Find where the given text appears and provide that cell's center as [X, Y] coordinate. 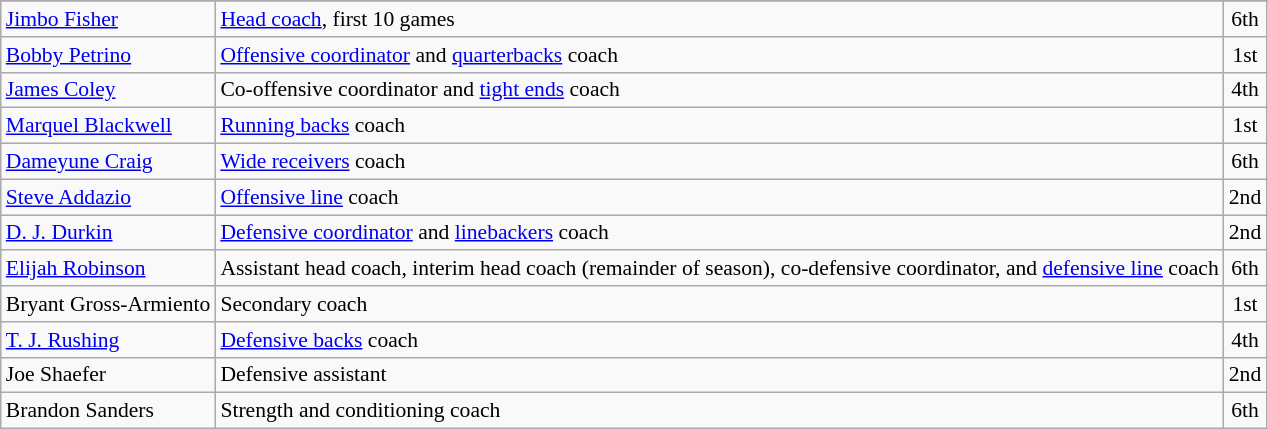
Co-offensive coordinator and tight ends coach [719, 90]
Assistant head coach, interim head coach (remainder of season), co-defensive coordinator, and defensive line coach [719, 269]
James Coley [108, 90]
Elijah Robinson [108, 269]
Offensive coordinator and quarterbacks coach [719, 55]
Defensive backs coach [719, 340]
Brandon Sanders [108, 411]
Wide receivers coach [719, 162]
Head coach, first 10 games [719, 19]
Secondary coach [719, 304]
Defensive coordinator and linebackers coach [719, 233]
Bobby Petrino [108, 55]
Defensive assistant [719, 375]
Dameyune Craig [108, 162]
Strength and conditioning coach [719, 411]
Bryant Gross-Armiento [108, 304]
Joe Shaefer [108, 375]
D. J. Durkin [108, 233]
Jimbo Fisher [108, 19]
Steve Addazio [108, 197]
Offensive line coach [719, 197]
Running backs coach [719, 126]
T. J. Rushing [108, 340]
Marquel Blackwell [108, 126]
